Output the [x, y] coordinate of the center of the cell containing the given text.  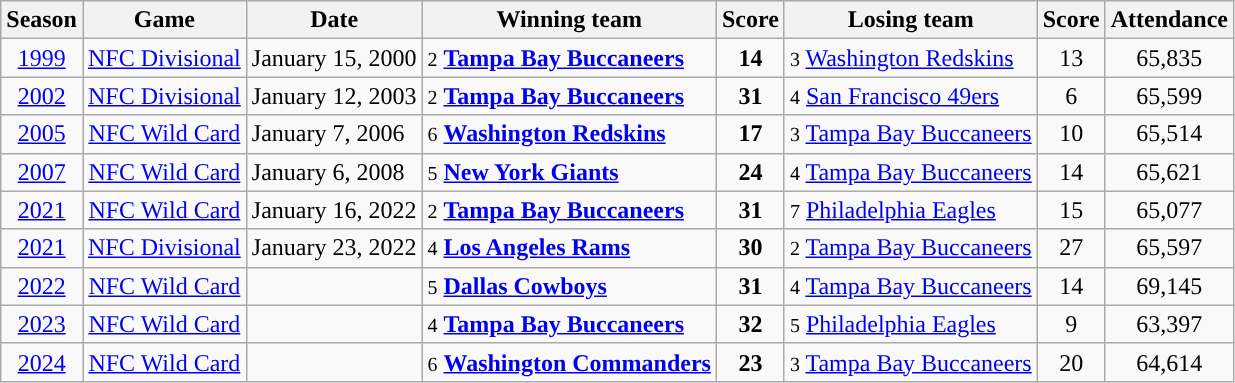
6 Washington Redskins [569, 134]
69,145 [1169, 286]
6 Washington Commanders [569, 362]
January 6, 2008 [334, 172]
17 [750, 134]
15 [1071, 210]
2002 [42, 96]
4 San Francisco 49ers [910, 96]
5 New York Giants [569, 172]
64,614 [1169, 362]
Date [334, 20]
24 [750, 172]
Losing team [910, 20]
27 [1071, 248]
6 [1071, 96]
65,835 [1169, 58]
January 12, 2003 [334, 96]
January 16, 2022 [334, 210]
65,514 [1169, 134]
3 Washington Redskins [910, 58]
65,077 [1169, 210]
65,621 [1169, 172]
2024 [42, 362]
10 [1071, 134]
65,597 [1169, 248]
2005 [42, 134]
9 [1071, 324]
2022 [42, 286]
5 Dallas Cowboys [569, 286]
30 [750, 248]
Winning team [569, 20]
January 7, 2006 [334, 134]
Game [164, 20]
2007 [42, 172]
Attendance [1169, 20]
4 Los Angeles Rams [569, 248]
65,599 [1169, 96]
5 Philadelphia Eagles [910, 324]
63,397 [1169, 324]
20 [1071, 362]
13 [1071, 58]
7 Philadelphia Eagles [910, 210]
January 15, 2000 [334, 58]
23 [750, 362]
32 [750, 324]
Season [42, 20]
1999 [42, 58]
2023 [42, 324]
January 23, 2022 [334, 248]
